Locate the cell with the specified text and output its (x, y) center coordinate. 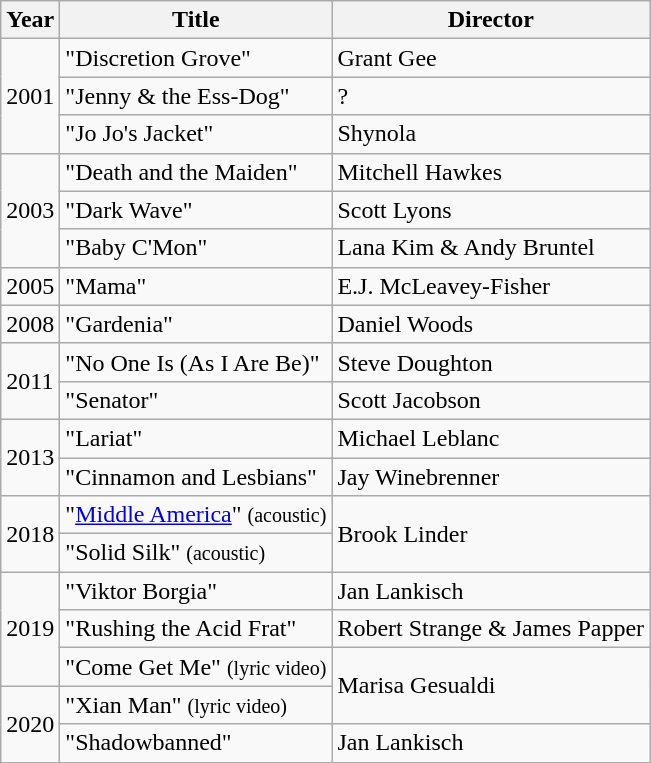
2008 (30, 324)
Steve Doughton (491, 362)
"Jenny & the Ess-Dog" (196, 96)
Brook Linder (491, 534)
"Mama" (196, 286)
"Baby C'Mon" (196, 248)
2001 (30, 96)
2018 (30, 534)
"Xian Man" (lyric video) (196, 705)
E.J. McLeavey-Fisher (491, 286)
Marisa Gesualdi (491, 686)
Mitchell Hawkes (491, 172)
"Rushing the Acid Frat" (196, 629)
"Jo Jo's Jacket" (196, 134)
Scott Jacobson (491, 400)
"Shadowbanned" (196, 743)
Director (491, 20)
2005 (30, 286)
Robert Strange & James Papper (491, 629)
Shynola (491, 134)
"Death and the Maiden" (196, 172)
Lana Kim & Andy Bruntel (491, 248)
"No One Is (As I Are Be)" (196, 362)
"Dark Wave" (196, 210)
Scott Lyons (491, 210)
"Viktor Borgia" (196, 591)
Title (196, 20)
? (491, 96)
2003 (30, 210)
Year (30, 20)
2019 (30, 629)
2020 (30, 724)
"Lariat" (196, 438)
2011 (30, 381)
"Cinnamon and Lesbians" (196, 477)
Grant Gee (491, 58)
"Solid Silk" (acoustic) (196, 553)
"Discretion Grove" (196, 58)
"Come Get Me" (lyric video) (196, 667)
2013 (30, 457)
Jay Winebrenner (491, 477)
"Middle America" (acoustic) (196, 515)
Daniel Woods (491, 324)
"Senator" (196, 400)
Michael Leblanc (491, 438)
"Gardenia" (196, 324)
